Locate the cell with the specified text and output its (X, Y) center coordinate. 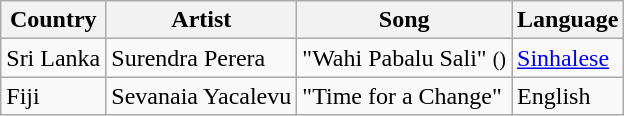
"Wahi Pabalu Sali" () (404, 58)
Country (54, 20)
Sevanaia Yacalevu (202, 96)
Sri Lanka (54, 58)
"Time for a Change" (404, 96)
Song (404, 20)
Sinhalese (568, 58)
Fiji (54, 96)
Language (568, 20)
English (568, 96)
Surendra Perera (202, 58)
Artist (202, 20)
